Extract the (x, y) coordinate from the center of the cell holding the provided text.  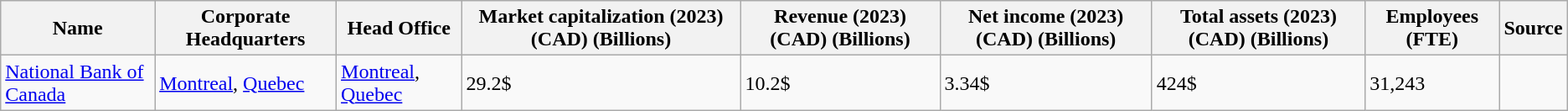
31,243 (1432, 82)
Market capitalization (2023) (CAD) (Billions) (601, 29)
Employees (FTE) (1432, 29)
29.2$ (601, 82)
Head Office (400, 29)
424$ (1258, 82)
National Bank of Canada (78, 82)
Name (78, 29)
Source (1533, 29)
10.2$ (840, 82)
Total assets (2023) (CAD) (Billions) (1258, 29)
3.34$ (1045, 82)
Revenue (2023) (CAD) (Billions) (840, 29)
Net income (2023) (CAD) (Billions) (1045, 29)
Corporate Headquarters (246, 29)
